Output the [x, y] coordinate of the center of the cell containing the given text.  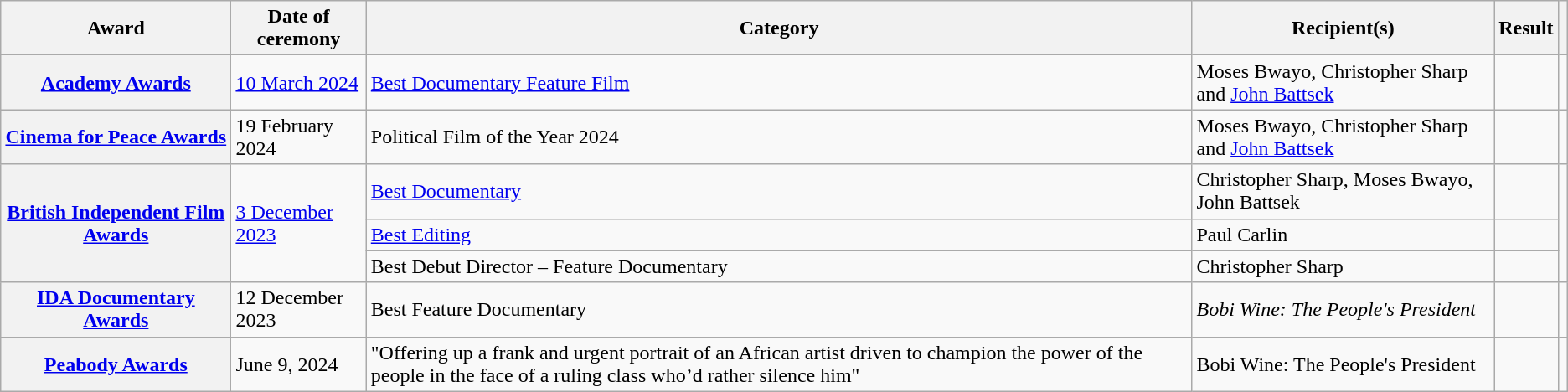
Best Editing [779, 235]
Peabody Awards [116, 364]
June 9, 2024 [298, 364]
Academy Awards [116, 82]
10 March 2024 [298, 82]
Recipient(s) [1344, 28]
19 February 2024 [298, 137]
Christopher Sharp, Moses Bwayo, John Battsek [1344, 191]
Best Documentary Feature Film [779, 82]
Best Feature Documentary [779, 310]
Award [116, 28]
Political Film of the Year 2024 [779, 137]
3 December 2023 [298, 223]
IDA Documentary Awards [116, 310]
Result [1526, 28]
Cinema for Peace Awards [116, 137]
Best Documentary [779, 191]
Category [779, 28]
British Independent Film Awards [116, 223]
Paul Carlin [1344, 235]
Date of ceremony [298, 28]
Best Debut Director – Feature Documentary [779, 266]
Christopher Sharp [1344, 266]
12 December 2023 [298, 310]
